Pinpoint the cell where the given text exists, returning its (X, Y) midpoint coordinate. 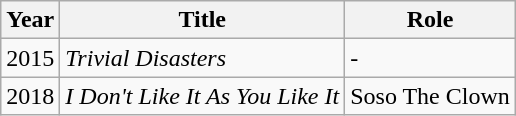
2018 (30, 96)
I Don't Like It As You Like It (202, 96)
- (430, 58)
2015 (30, 58)
Soso The Clown (430, 96)
Year (30, 20)
Title (202, 20)
Trivial Disasters (202, 58)
Role (430, 20)
